Extract the (X, Y) coordinate from the center of the cell holding the provided text.  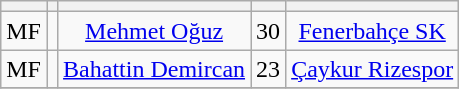
Çaykur Rizespor (372, 69)
30 (268, 31)
23 (268, 69)
Mehmet Oğuz (154, 31)
Bahattin Demircan (154, 69)
Fenerbahçe SK (372, 31)
